From the cell containing the given text, extract its center point as [X, Y] coordinate. 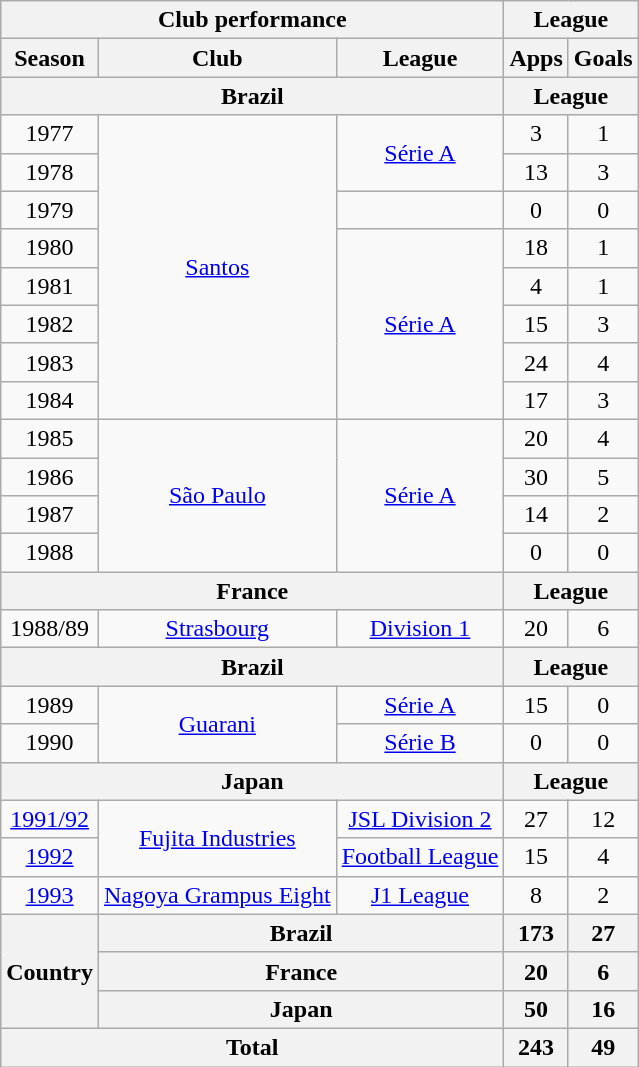
8 [536, 895]
13 [536, 172]
1993 [50, 895]
1982 [50, 324]
Santos [217, 267]
1984 [50, 400]
Strasbourg [217, 629]
Nagoya Grampus Eight [217, 895]
50 [536, 1009]
14 [536, 515]
Apps [536, 58]
16 [603, 1009]
Season [50, 58]
Division 1 [420, 629]
1986 [50, 477]
Goals [603, 58]
1978 [50, 172]
J1 League [420, 895]
1987 [50, 515]
Club performance [252, 20]
30 [536, 477]
1992 [50, 857]
São Paulo [217, 495]
5 [603, 477]
Club [217, 58]
Fujita Industries [217, 838]
1990 [50, 743]
1985 [50, 438]
17 [536, 400]
Country [50, 971]
1981 [50, 286]
49 [603, 1047]
1983 [50, 362]
173 [536, 933]
243 [536, 1047]
24 [536, 362]
1989 [50, 705]
1979 [50, 210]
1988/89 [50, 629]
JSL Division 2 [420, 819]
1988 [50, 553]
12 [603, 819]
Série B [420, 743]
Total [252, 1047]
1980 [50, 248]
18 [536, 248]
Guarani [217, 724]
1977 [50, 134]
Football League [420, 857]
1991/92 [50, 819]
